Locate the cell with the specified text and output its (x, y) center coordinate. 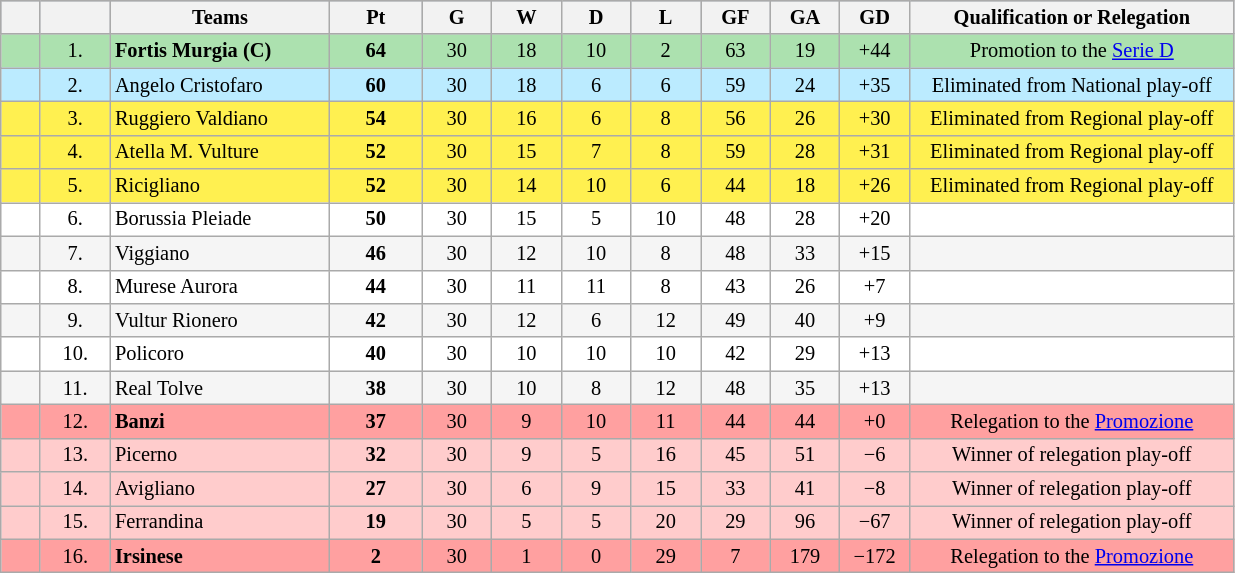
56 (735, 118)
64 (376, 51)
13. (75, 455)
11. (75, 388)
W (527, 17)
49 (735, 320)
1 (527, 556)
8. (75, 287)
20 (666, 522)
Vultur Rionero (220, 320)
Pt (376, 17)
Atella M. Vulture (220, 152)
Ricigliano (220, 186)
GD (875, 17)
+30 (875, 118)
D (596, 17)
+0 (875, 421)
179 (805, 556)
Avigliano (220, 489)
38 (376, 388)
Policoro (220, 354)
7. (75, 253)
Borussia Pleiade (220, 219)
GF (735, 17)
Angelo Cristofaro (220, 85)
G (457, 17)
+20 (875, 219)
−67 (875, 522)
35 (805, 388)
Qualification or Relegation (1072, 17)
4. (75, 152)
2. (75, 85)
−172 (875, 556)
60 (376, 85)
12. (75, 421)
Teams (220, 17)
0 (596, 556)
Murese Aurora (220, 287)
−6 (875, 455)
3. (75, 118)
51 (805, 455)
Ferrandina (220, 522)
27 (376, 489)
Picerno (220, 455)
Promotion to the Serie D (1072, 51)
Eliminated from National play-off (1072, 85)
Real Tolve (220, 388)
9. (75, 320)
50 (376, 219)
Irsinese (220, 556)
96 (805, 522)
14 (527, 186)
45 (735, 455)
Viggiano (220, 253)
+15 (875, 253)
37 (376, 421)
5. (75, 186)
Fortis Murgia (C) (220, 51)
−8 (875, 489)
+44 (875, 51)
L (666, 17)
24 (805, 85)
Ruggiero Valdiano (220, 118)
46 (376, 253)
63 (735, 51)
+35 (875, 85)
+9 (875, 320)
+26 (875, 186)
32 (376, 455)
1. (75, 51)
+31 (875, 152)
Banzi (220, 421)
15. (75, 522)
6. (75, 219)
+7 (875, 287)
14. (75, 489)
10. (75, 354)
41 (805, 489)
16. (75, 556)
54 (376, 118)
GA (805, 17)
43 (735, 287)
